Provide the [x, y] coordinate of the cell's center where the given text is located.  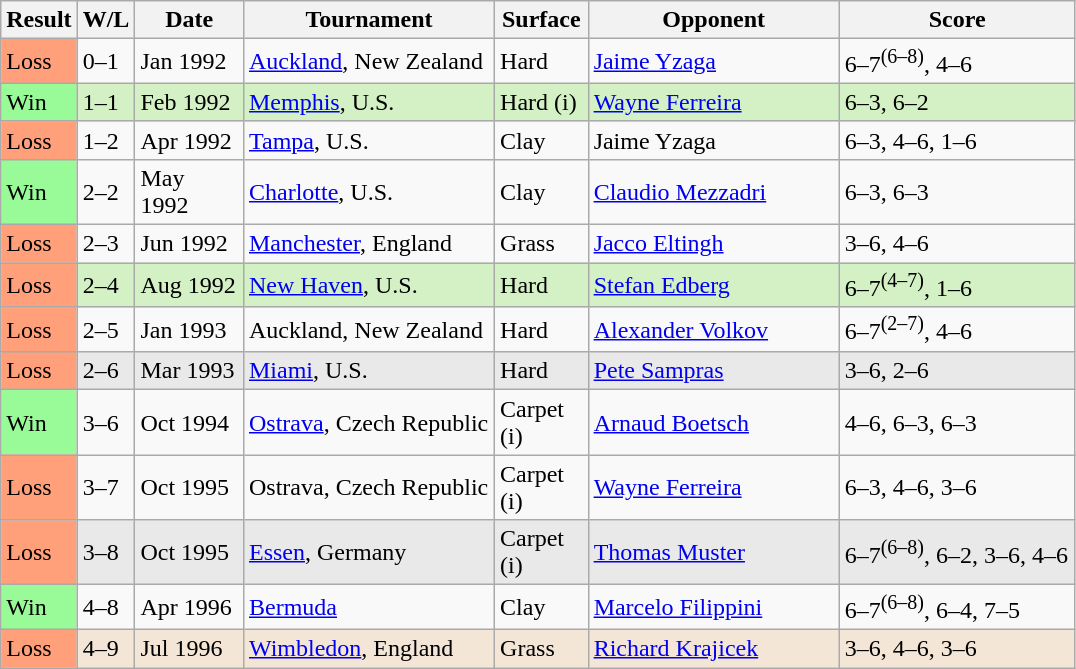
1–1 [106, 102]
Jun 1992 [190, 244]
6–7(6–8), 6–2, 3–6, 4–6 [957, 552]
Stefan Edberg [714, 286]
Arnaud Boetsch [714, 422]
Opponent [714, 20]
3–6, 2–6 [957, 371]
2–4 [106, 286]
Jan 1992 [190, 62]
6–3, 6–2 [957, 102]
Apr 1996 [190, 608]
3–8 [106, 552]
Richard Krajicek [714, 649]
3–7 [106, 488]
6–3, 4–6, 3–6 [957, 488]
0–1 [106, 62]
6–7(2–7), 4–6 [957, 330]
2–2 [106, 192]
Bermuda [368, 608]
Jacco Eltingh [714, 244]
4–8 [106, 608]
6–7(6–8), 4–6 [957, 62]
Tournament [368, 20]
2–3 [106, 244]
Result [39, 20]
Jan 1993 [190, 330]
Claudio Mezzadri [714, 192]
Jul 1996 [190, 649]
Pete Sampras [714, 371]
1–2 [106, 140]
Charlotte, U.S. [368, 192]
Date [190, 20]
Aug 1992 [190, 286]
3–6 [106, 422]
Feb 1992 [190, 102]
Memphis, U.S. [368, 102]
Thomas Muster [714, 552]
6–3, 6–3 [957, 192]
Marcelo Filippini [714, 608]
4–9 [106, 649]
May 1992 [190, 192]
Wimbledon, England [368, 649]
6–3, 4–6, 1–6 [957, 140]
3–6, 4–6, 3–6 [957, 649]
Manchester, England [368, 244]
6–7(4–7), 1–6 [957, 286]
6–7(6–8), 6–4, 7–5 [957, 608]
2–6 [106, 371]
4–6, 6–3, 6–3 [957, 422]
Miami, U.S. [368, 371]
Score [957, 20]
New Haven, U.S. [368, 286]
W/L [106, 20]
Surface [542, 20]
Mar 1993 [190, 371]
3–6, 4–6 [957, 244]
2–5 [106, 330]
Oct 1994 [190, 422]
Essen, Germany [368, 552]
Hard (i) [542, 102]
Apr 1992 [190, 140]
Alexander Volkov [714, 330]
Tampa, U.S. [368, 140]
